Return (x, y) of the center of cell containing provided text 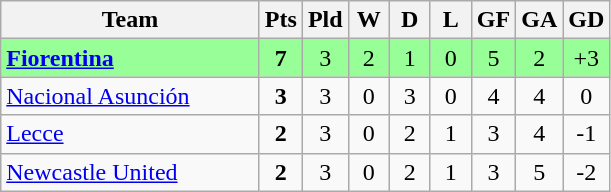
Pts (280, 20)
+3 (586, 58)
GA (540, 20)
-2 (586, 172)
-1 (586, 134)
Pld (325, 20)
7 (280, 58)
Fiorentina (130, 58)
Nacional Asunción (130, 96)
GD (586, 20)
GF (493, 20)
D (410, 20)
Team (130, 20)
Lecce (130, 134)
Newcastle United (130, 172)
L (450, 20)
W (368, 20)
